Capture the cell that displays the provided text and extract its (x, y) central coordinate. 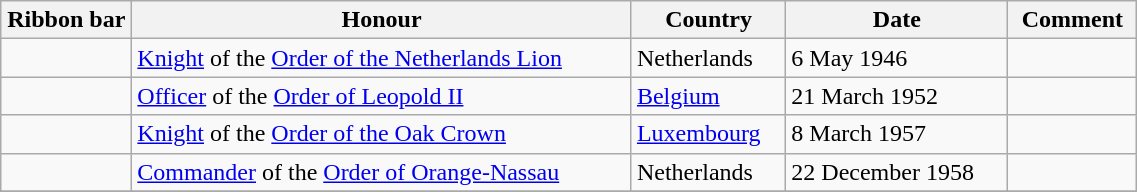
21 March 1952 (897, 96)
6 May 1946 (897, 58)
Belgium (708, 96)
22 December 1958 (897, 172)
Luxembourg (708, 134)
Knight of the Order of the Netherlands Lion (382, 58)
Ribbon bar (66, 20)
Commander of the Order of Orange-Nassau (382, 172)
Comment (1072, 20)
Date (897, 20)
Knight of the Order of the Oak Crown (382, 134)
8 March 1957 (897, 134)
Honour (382, 20)
Officer of the Order of Leopold II (382, 96)
Country (708, 20)
